Identify which cell holds the provided text, then report its (X, Y) central coordinate. 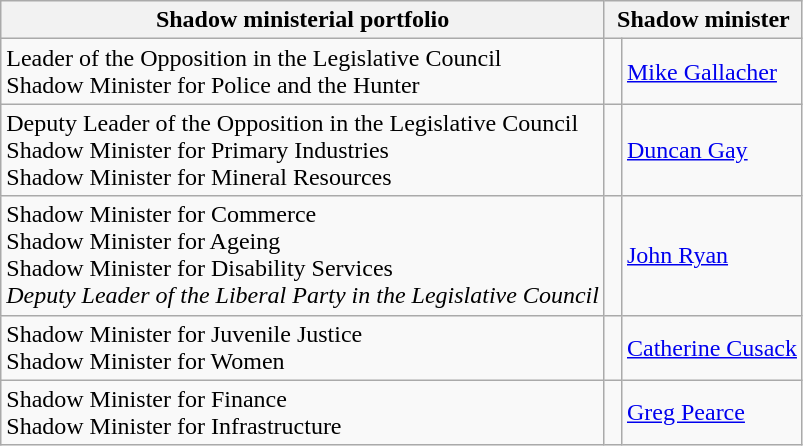
Shadow ministerial portfolio (303, 20)
Deputy Leader of the Opposition in the Legislative CouncilShadow Minister for Primary IndustriesShadow Minister for Mineral Resources (303, 150)
Shadow Minister for FinanceShadow Minister for Infrastructure (303, 412)
Leader of the Opposition in the Legislative CouncilShadow Minister for Police and the Hunter (303, 72)
Shadow minister (703, 20)
Catherine Cusack (712, 348)
Greg Pearce (712, 412)
Duncan Gay (712, 150)
Shadow Minister for Juvenile JusticeShadow Minister for Women (303, 348)
Mike Gallacher (712, 72)
John Ryan (712, 256)
